Scan for the cell matching the given text and deliver its (x, y) coordinate at center. 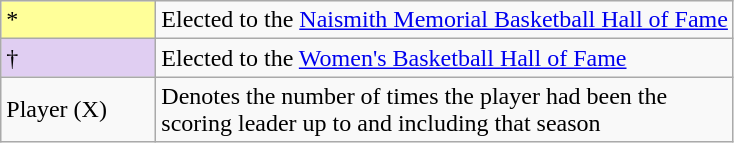
Elected to the Women's Basketball Hall of Fame (445, 58)
Denotes the number of times the player had been thescoring leader up to and including that season (445, 110)
Elected to the Naismith Memorial Basketball Hall of Fame (445, 20)
* (78, 20)
Player (X) (78, 110)
† (78, 58)
